Locate the cell with the specified text and output its [x, y] center coordinate. 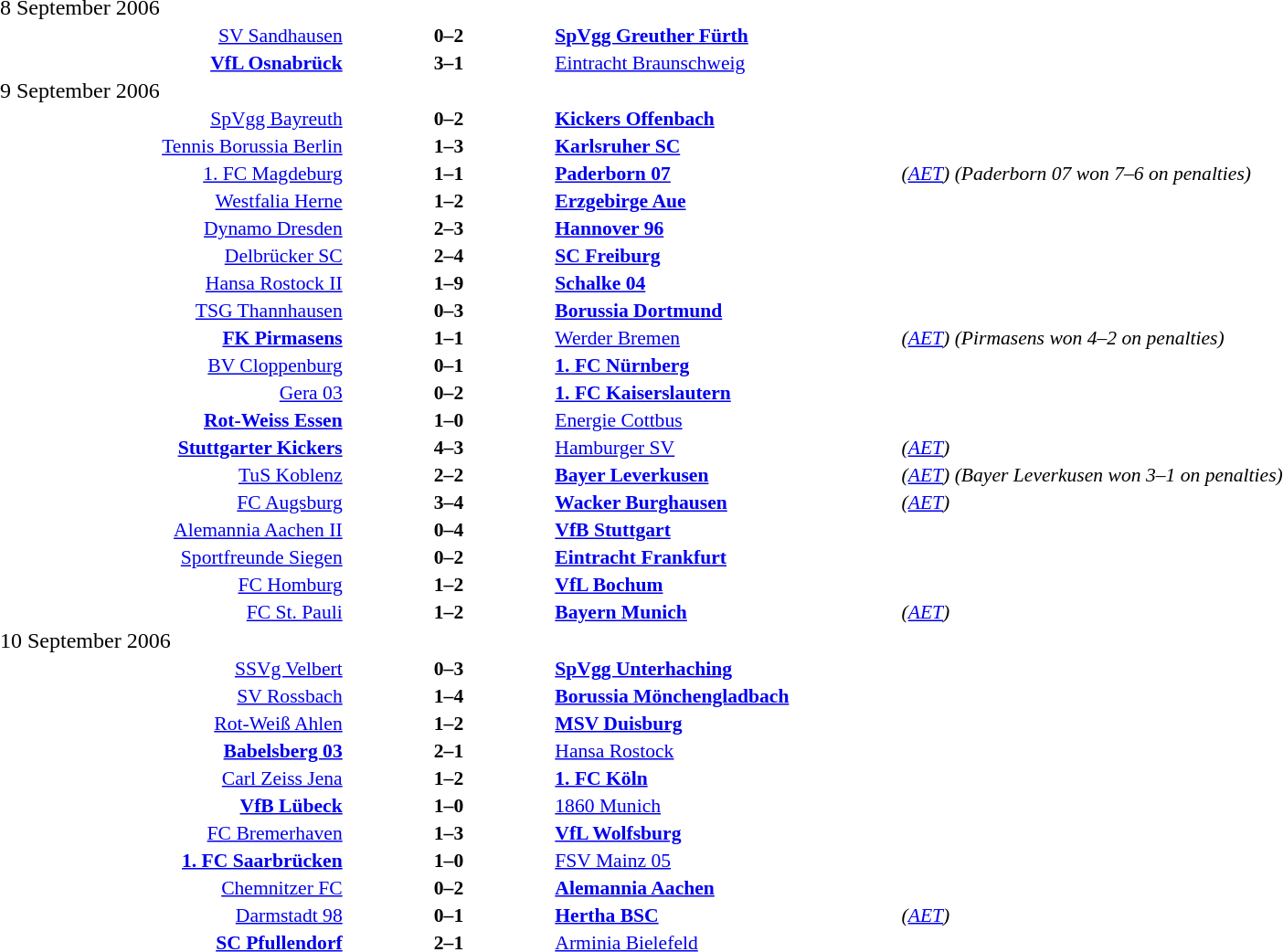
Erzgebirge Aue [726, 201]
SC Freiburg [726, 256]
2–3 [450, 228]
3–4 [450, 502]
Kickers Offenbach [726, 119]
Eintracht Braunschweig [726, 62]
3–1 [450, 62]
1. FC Nürnberg [726, 365]
VfB Stuttgart [726, 530]
0–4 [450, 530]
1–4 [450, 696]
Hamburger SV [726, 448]
2–2 [450, 475]
1860 Munich [726, 806]
Energie Cottbus [726, 420]
MSV Duisburg [726, 724]
Hannover 96 [726, 228]
FSV Mainz 05 [726, 861]
Alemannia Aachen [726, 888]
Karlsruher SC [726, 146]
Hansa Rostock [726, 751]
VfL Wolfsburg [726, 833]
4–3 [450, 448]
1–9 [450, 283]
2–1 [450, 751]
Paderborn 07 [726, 174]
Werder Bremen [726, 338]
1. FC Kaiserslautern [726, 393]
Eintracht Frankfurt [726, 557]
Wacker Burghausen [726, 502]
Schalke 04 [726, 283]
Borussia Dortmund [726, 311]
Bayer Leverkusen [726, 475]
SpVgg Greuther Fürth [726, 35]
Hertha BSC [726, 915]
1. FC Köln [726, 778]
Bayern Munich [726, 612]
Borussia Mönchengladbach [726, 696]
2–4 [450, 256]
SpVgg Unterhaching [726, 669]
VfL Bochum [726, 585]
